Find where the given text appears and provide that cell's center as (x, y) coordinate. 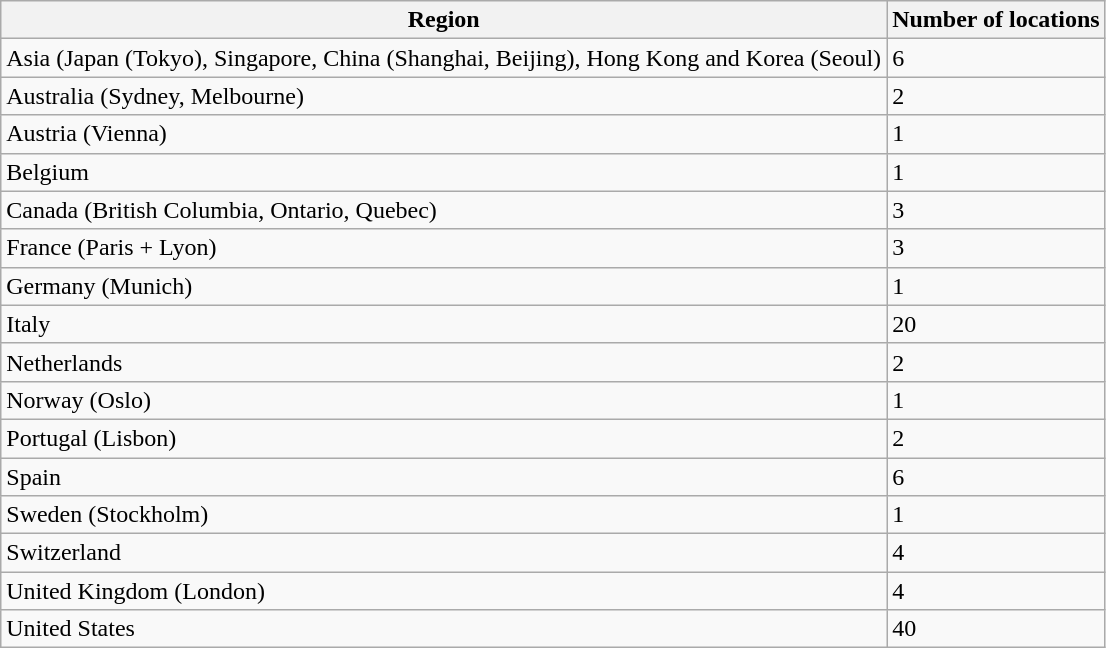
Norway (Oslo) (444, 400)
Region (444, 20)
United Kingdom (London) (444, 591)
Switzerland (444, 553)
Asia (Japan (Tokyo), Singapore, China (Shanghai, Beijing), Hong Kong and Korea (Seoul) (444, 58)
United States (444, 629)
Sweden (Stockholm) (444, 515)
Austria (Vienna) (444, 134)
Australia (Sydney, Melbourne) (444, 96)
Netherlands (444, 362)
Spain (444, 477)
Number of locations (996, 20)
Germany (Munich) (444, 286)
Portugal (Lisbon) (444, 438)
Canada (British Columbia, Ontario, Quebec) (444, 210)
Italy (444, 324)
France (Paris + Lyon) (444, 248)
Belgium (444, 172)
40 (996, 629)
20 (996, 324)
